Extract the [x, y] coordinate from the center of the cell holding the provided text.  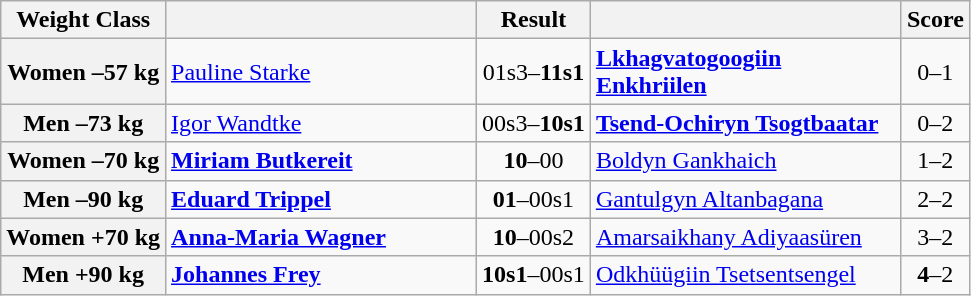
Eduard Trippel [322, 199]
Men –90 kg [84, 199]
Tsend-Ochiryn Tsogtbaatar [746, 123]
Men +90 kg [84, 275]
Igor Wandtke [322, 123]
0–2 [935, 123]
01s3–11s1 [534, 72]
Odkhüügiin Tsetsentsengel [746, 275]
1–2 [935, 161]
Gantulgyn Altanbagana [746, 199]
10–00 [534, 161]
Johannes Frey [322, 275]
0–1 [935, 72]
3–2 [935, 237]
Men –73 kg [84, 123]
Pauline Starke [322, 72]
Boldyn Gankhaich [746, 161]
2–2 [935, 199]
Anna-Maria Wagner [322, 237]
Amarsaikhany Adiyaasüren [746, 237]
Women +70 kg [84, 237]
Women –57 kg [84, 72]
10s1–00s1 [534, 275]
Lkhagvatogoogiin Enkhriilen [746, 72]
4–2 [935, 275]
Score [935, 20]
01–00s1 [534, 199]
Miriam Butkereit [322, 161]
00s3–10s1 [534, 123]
Result [534, 20]
Women –70 kg [84, 161]
Weight Class [84, 20]
10–00s2 [534, 237]
